Search for the cell housing the specified text and yield its [X, Y] center coordinate. 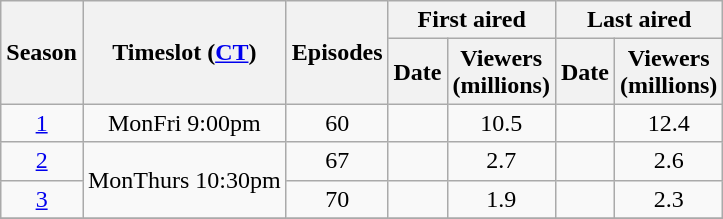
MonFri 9:00pm [184, 123]
2.3 [668, 199]
First aired [472, 20]
60 [337, 123]
70 [337, 199]
67 [337, 161]
12.4 [668, 123]
2 [42, 161]
3 [42, 199]
Episodes [337, 52]
1.9 [501, 199]
2.6 [668, 161]
Timeslot (CT) [184, 52]
1 [42, 123]
Last aired [638, 20]
10.5 [501, 123]
Season [42, 52]
MonThurs 10:30pm [184, 180]
2.7 [501, 161]
